Search for the cell housing the specified text and yield its [X, Y] center coordinate. 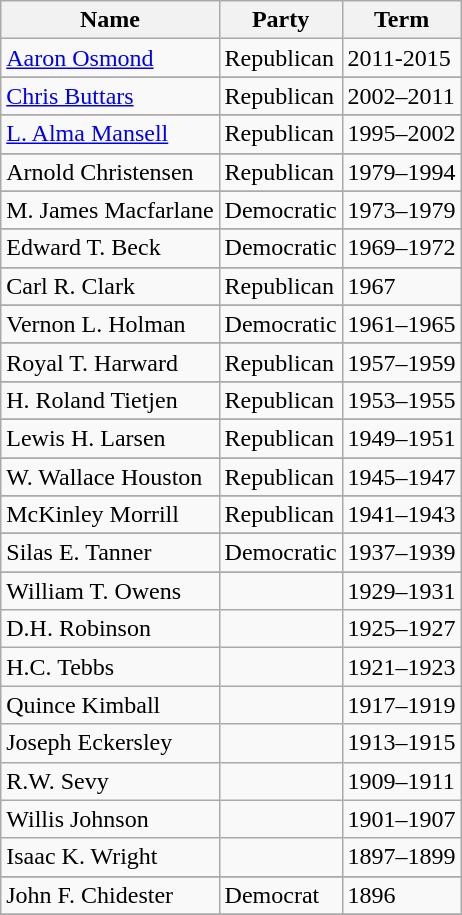
Party [280, 20]
Vernon L. Holman [110, 324]
W. Wallace Houston [110, 477]
1901–1907 [402, 819]
1967 [402, 286]
L. Alma Mansell [110, 134]
1973–1979 [402, 210]
Edward T. Beck [110, 248]
H.C. Tebbs [110, 667]
Royal T. Harward [110, 362]
McKinley Morrill [110, 515]
Silas E. Tanner [110, 553]
Carl R. Clark [110, 286]
1897–1899 [402, 857]
M. James Macfarlane [110, 210]
1909–1911 [402, 781]
Quince Kimball [110, 705]
1995–2002 [402, 134]
1945–1947 [402, 477]
Lewis H. Larsen [110, 438]
1913–1915 [402, 743]
Aaron Osmond [110, 58]
Isaac K. Wright [110, 857]
1917–1919 [402, 705]
Name [110, 20]
1929–1931 [402, 591]
Arnold Christensen [110, 172]
1941–1943 [402, 515]
1957–1959 [402, 362]
Willis Johnson [110, 819]
2011-2015 [402, 58]
William T. Owens [110, 591]
Chris Buttars [110, 96]
1979–1994 [402, 172]
1896 [402, 895]
D.H. Robinson [110, 629]
R.W. Sevy [110, 781]
Joseph Eckersley [110, 743]
1969–1972 [402, 248]
1949–1951 [402, 438]
1921–1923 [402, 667]
1961–1965 [402, 324]
John F. Chidester [110, 895]
1953–1955 [402, 400]
1937–1939 [402, 553]
Term [402, 20]
H. Roland Tietjen [110, 400]
2002–2011 [402, 96]
1925–1927 [402, 629]
Democrat [280, 895]
